Scan for the cell matching the given text and deliver its (X, Y) coordinate at center. 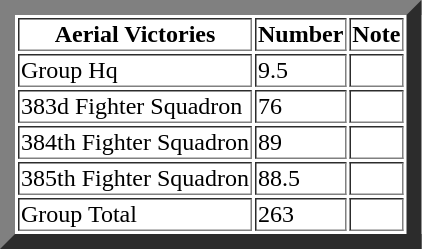
76 (300, 106)
383d Fighter Squadron (135, 106)
89 (300, 142)
Group Total (135, 214)
385th Fighter Squadron (135, 178)
Number (300, 34)
88.5 (300, 178)
Note (376, 34)
263 (300, 214)
Group Hq (135, 70)
384th Fighter Squadron (135, 142)
Aerial Victories (135, 34)
9.5 (300, 70)
